From the cell containing the given text, extract its center point as (x, y) coordinate. 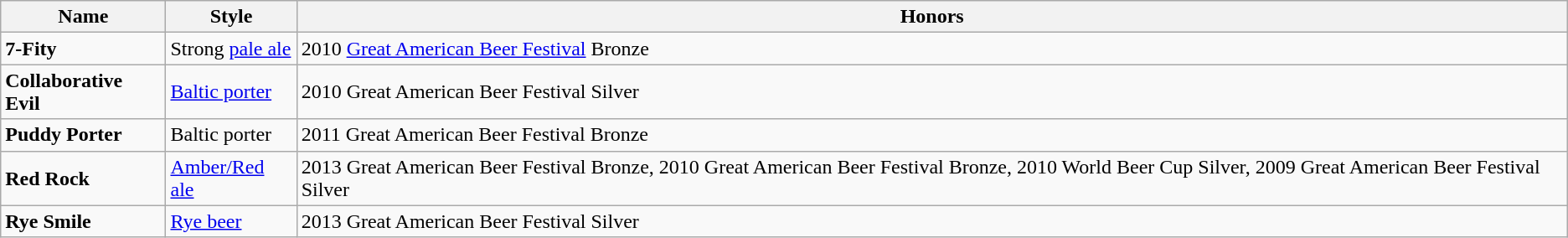
2010 Great American Beer Festival Bronze (931, 49)
2011 Great American Beer Festival Bronze (931, 135)
7-Fity (84, 49)
Rye beer (231, 221)
Rye Smile (84, 221)
Style (231, 17)
2013 Great American Beer Festival Silver (931, 221)
Name (84, 17)
Puddy Porter (84, 135)
Strong pale ale (231, 49)
2010 Great American Beer Festival Silver (931, 92)
Red Rock (84, 178)
Amber/Red ale (231, 178)
Collaborative Evil (84, 92)
Honors (931, 17)
